Return (x, y) of the center of cell containing provided text 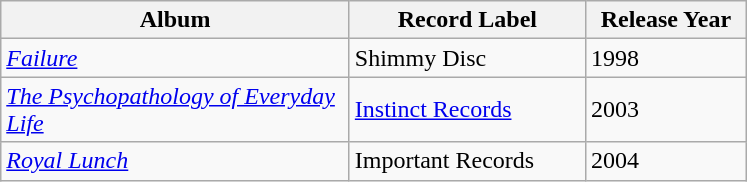
Record Label (467, 20)
Failure (176, 58)
1998 (666, 58)
2004 (666, 161)
Royal Lunch (176, 161)
Release Year (666, 20)
The Psychopathology of Everyday Life (176, 110)
2003 (666, 110)
Shimmy Disc (467, 58)
Instinct Records (467, 110)
Album (176, 20)
Important Records (467, 161)
